Provide the [X, Y] coordinate of the cell's center where the given text is located.  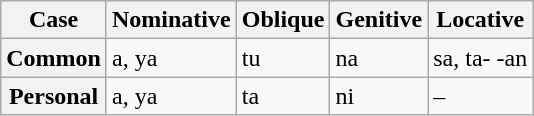
Personal [54, 96]
– [480, 96]
Case [54, 20]
ta [283, 96]
sa, ta- -an [480, 58]
Locative [480, 20]
Nominative [171, 20]
ni [379, 96]
tu [283, 58]
na [379, 58]
Genitive [379, 20]
Oblique [283, 20]
Common [54, 58]
